Capture the cell that displays the provided text and extract its (X, Y) central coordinate. 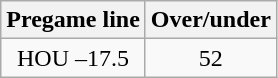
Pregame line (74, 20)
HOU –17.5 (74, 58)
Over/under (210, 20)
52 (210, 58)
